From the cell containing the given text, extract its center point as (x, y) coordinate. 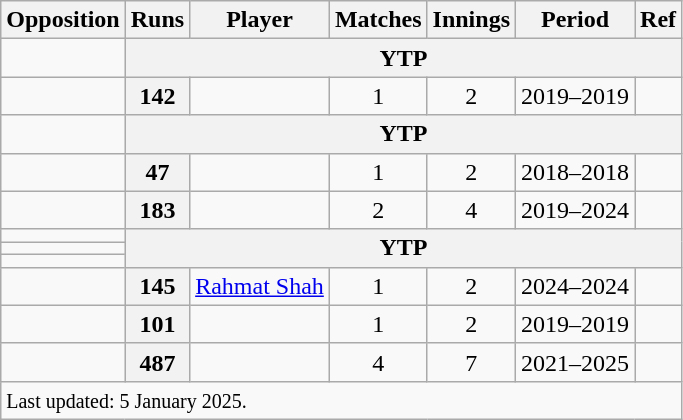
Last updated: 5 January 2025. (342, 400)
487 (157, 362)
Ref (658, 20)
2019–2024 (576, 210)
145 (157, 286)
Opposition (63, 20)
142 (157, 96)
183 (157, 210)
2018–2018 (576, 172)
Matches (378, 20)
101 (157, 324)
Runs (157, 20)
Player (260, 20)
Rahmat Shah (260, 286)
Period (576, 20)
2024–2024 (576, 286)
Innings (471, 20)
2021–2025 (576, 362)
47 (157, 172)
7 (471, 362)
